Capture the cell that displays the provided text and extract its [x, y] central coordinate. 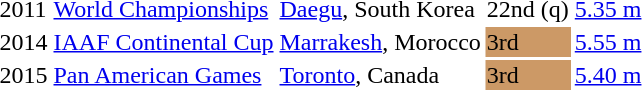
Pan American Games [164, 75]
Marrakesh, Morocco [380, 42]
Toronto, Canada [380, 75]
IAAF Continental Cup [164, 42]
